Return the [X, Y] coordinate for the center point of the cell that contains the specified text.  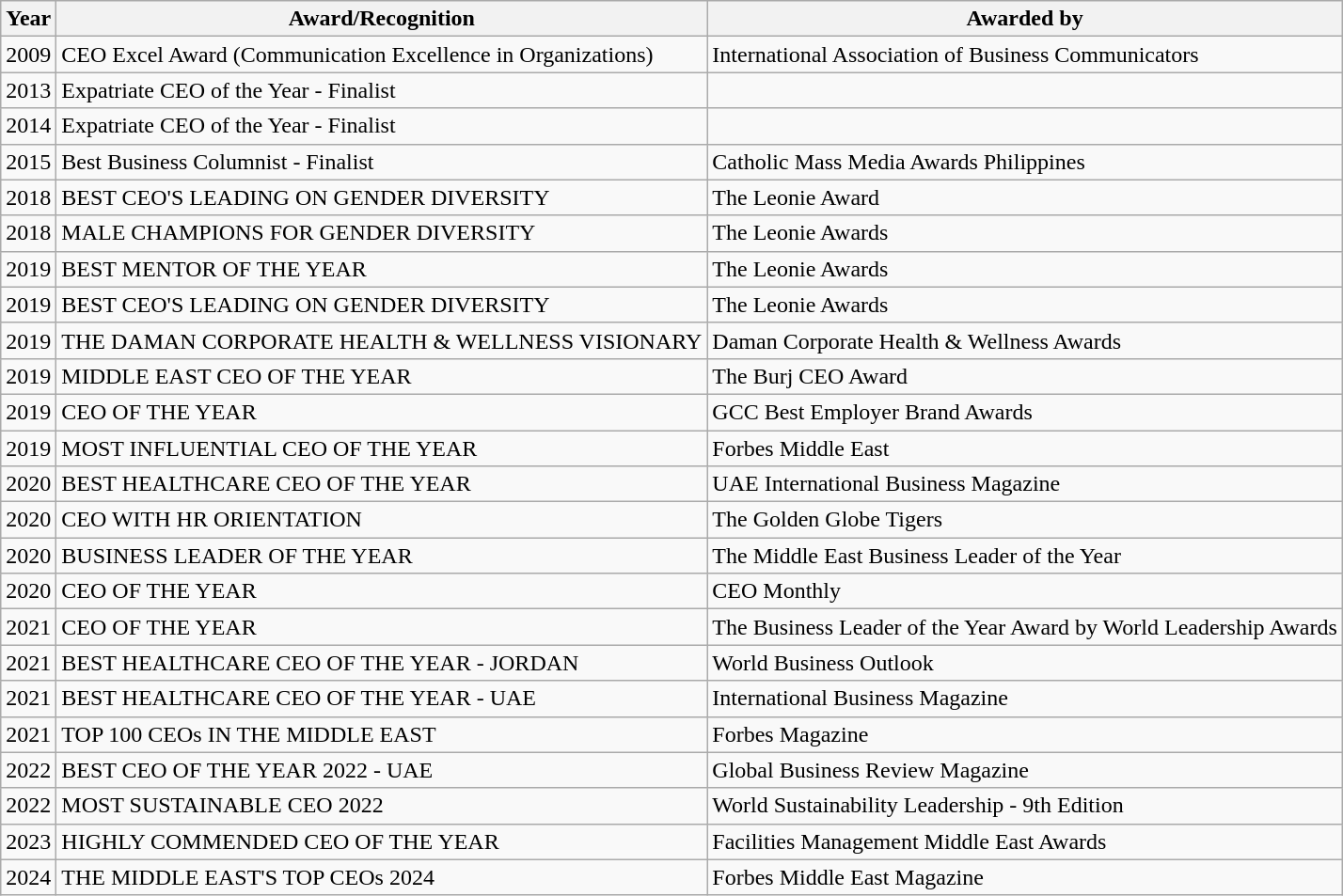
BEST MENTOR OF THE YEAR [382, 269]
2009 [28, 55]
Forbes Middle East Magazine [1025, 877]
2024 [28, 877]
World Business Outlook [1025, 663]
GCC Best Employer Brand Awards [1025, 412]
Daman Corporate Health & Wellness Awards [1025, 340]
CEO Monthly [1025, 591]
The Business Leader of the Year Award by World Leadership Awards [1025, 627]
MOST SUSTAINABLE CEO 2022 [382, 806]
MIDDLE EAST CEO OF THE YEAR [382, 376]
The Leonie Award [1025, 197]
2014 [28, 126]
Best Business Columnist - Finalist [382, 162]
2015 [28, 162]
Global Business Review Magazine [1025, 770]
Forbes Middle East [1025, 448]
THE DAMAN CORPORATE HEALTH & WELLNESS VISIONARY [382, 340]
Award/Recognition [382, 19]
Year [28, 19]
TOP 100 CEOs IN THE MIDDLE EAST [382, 734]
The Middle East Business Leader of the Year [1025, 556]
BEST HEALTHCARE CEO OF THE YEAR - UAE [382, 699]
HIGHLY COMMENDED CEO OF THE YEAR [382, 841]
Forbes Magazine [1025, 734]
CEO Excel Award (Communication Excellence in Organizations) [382, 55]
The Golden Globe Tigers [1025, 520]
MALE CHAMPIONS FOR GENDER DIVERSITY [382, 233]
CEO WITH HR ORIENTATION [382, 520]
BEST HEALTHCARE CEO OF THE YEAR - JORDAN [382, 663]
International Association of Business Communicators [1025, 55]
International Business Magazine [1025, 699]
Awarded by [1025, 19]
Facilities Management Middle East Awards [1025, 841]
The Burj CEO Award [1025, 376]
World Sustainability Leadership - 9th Edition [1025, 806]
BEST CEO OF THE YEAR 2022 - UAE [382, 770]
2023 [28, 841]
Catholic Mass Media Awards Philippines [1025, 162]
BEST HEALTHCARE CEO OF THE YEAR [382, 484]
2013 [28, 90]
UAE International Business Magazine [1025, 484]
BUSINESS LEADER OF THE YEAR [382, 556]
THE MIDDLE EAST'S TOP CEOs 2024 [382, 877]
MOST INFLUENTIAL CEO OF THE YEAR [382, 448]
